From the cell containing the given text, extract its center point as (X, Y) coordinate. 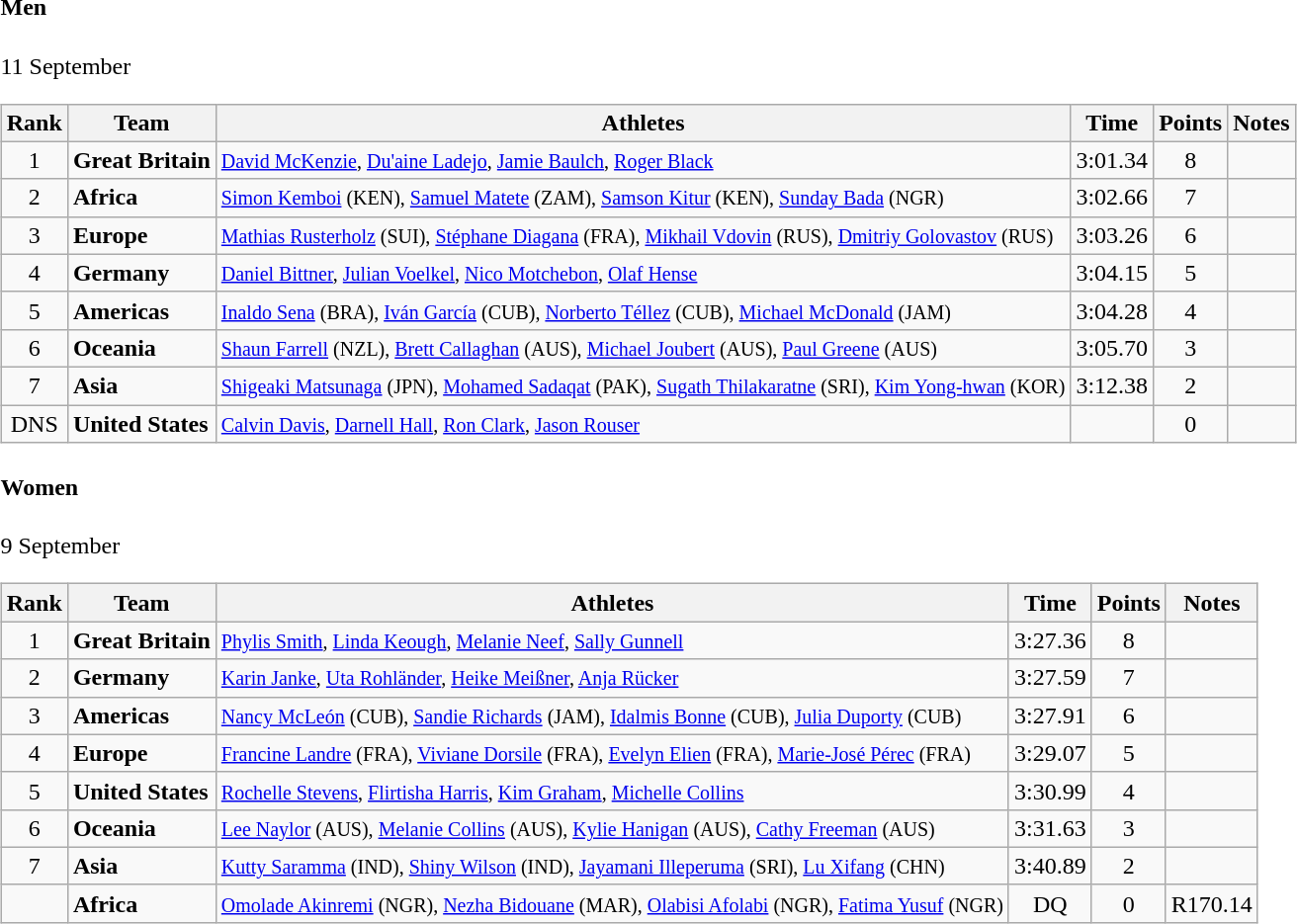
3:02.66 (1112, 198)
Calvin Davis, Darnell Hall, Ron Clark, Jason Rouser (643, 424)
3:30.99 (1050, 791)
3:27.36 (1050, 640)
Simon Kemboi (KEN), Samuel Matete (ZAM), Samson Kitur (KEN), Sunday Bada (NGR) (643, 198)
R170.14 (1212, 903)
Nancy McLeón (CUB), Sandie Richards (JAM), Idalmis Bonne (CUB), Julia Duporty (CUB) (612, 715)
Shigeaki Matsunaga (JPN), Mohamed Sadaqat (PAK), Sugath Thilakaratne (SRI), Kim Yong-hwan (KOR) (643, 385)
David McKenzie, Du'aine Ladejo, Jamie Baulch, Roger Black (643, 160)
Omolade Akinremi (NGR), Nezha Bidouane (MAR), Olabisi Afolabi (NGR), Fatima Yusuf (NGR) (612, 903)
Lee Naylor (AUS), Melanie Collins (AUS), Kylie Hanigan (AUS), Cathy Freeman (AUS) (612, 828)
3:04.15 (1112, 273)
Rochelle Stevens, Flirtisha Harris, Kim Graham, Michelle Collins (612, 791)
Karin Janke, Uta Rohländer, Heike Meißner, Anja Rücker (612, 678)
3:31.63 (1050, 828)
3:04.28 (1112, 310)
Inaldo Sena (BRA), Iván García (CUB), Norberto Téllez (CUB), Michael McDonald (JAM) (643, 310)
Phylis Smith, Linda Keough, Melanie Neef, Sally Gunnell (612, 640)
Shaun Farrell (NZL), Brett Callaghan (AUS), Michael Joubert (AUS), Paul Greene (AUS) (643, 348)
3:27.59 (1050, 678)
3:29.07 (1050, 753)
3:12.38 (1112, 385)
Francine Landre (FRA), Viviane Dorsile (FRA), Evelyn Elien (FRA), Marie-José Pérec (FRA) (612, 753)
3:05.70 (1112, 348)
3:27.91 (1050, 715)
Daniel Bittner, Julian Voelkel, Nico Motchebon, Olaf Hense (643, 273)
DQ (1050, 903)
Mathias Rusterholz (SUI), Stéphane Diagana (FRA), Mikhail Vdovin (RUS), Dmitriy Golovastov (RUS) (643, 235)
DNS (34, 424)
3:03.26 (1112, 235)
3:01.34 (1112, 160)
3:40.89 (1050, 866)
Kutty Saramma (IND), Shiny Wilson (IND), Jayamani Illeperuma (SRI), Lu Xifang (CHN) (612, 866)
